Detect which cell encompasses the target text, then output its (x, y) center coordinate. 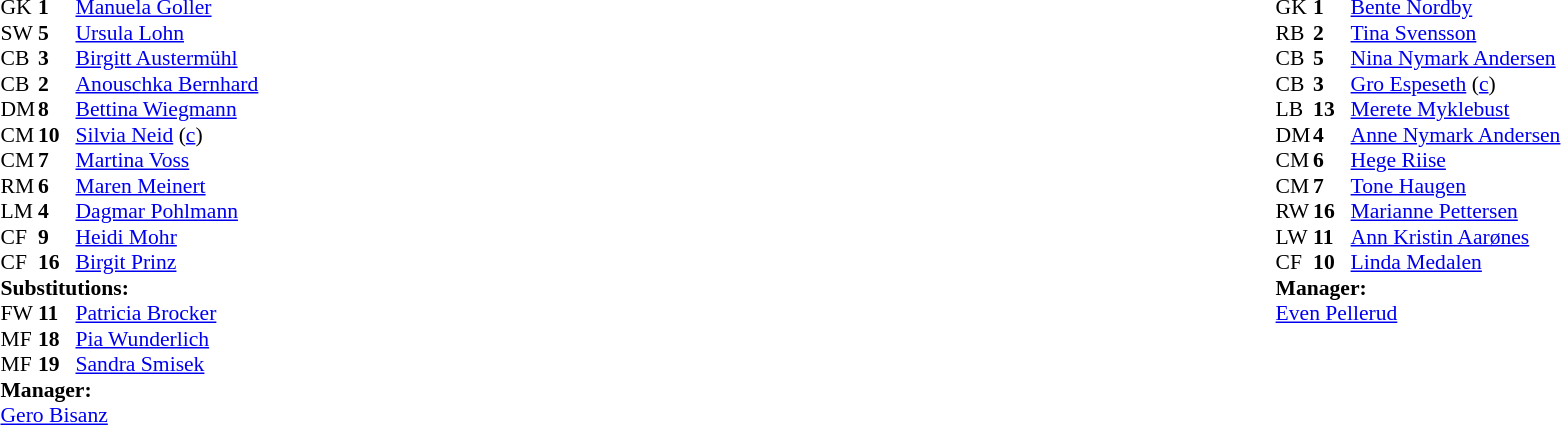
Tone Haugen (1456, 186)
LM (19, 211)
13 (1332, 109)
Anne Nymark Andersen (1456, 135)
Marianne Pettersen (1456, 211)
Linda Medalen (1456, 263)
9 (57, 237)
Even Pellerud (1418, 313)
Anouschka Bernhard (168, 84)
19 (57, 365)
Gro Espeseth (c) (1456, 84)
Ann Kristin Aarønes (1456, 237)
Patricia Brocker (168, 313)
Birgitt Austermühl (168, 59)
Substitutions: (129, 288)
Martina Voss (168, 161)
RM (19, 186)
LB (1295, 109)
18 (57, 339)
Heidi Mohr (168, 237)
Hege Riise (1456, 161)
Pia Wunderlich (168, 339)
Tina Svensson (1456, 33)
Nina Nymark Andersen (1456, 59)
Bettina Wiegmann (168, 109)
SW (19, 33)
8 (57, 109)
Merete Myklebust (1456, 109)
Birgit Prinz (168, 263)
FW (19, 313)
Maren Meinert (168, 186)
Dagmar Pohlmann (168, 211)
Silvia Neid (c) (168, 135)
Sandra Smisek (168, 365)
LW (1295, 237)
RW (1295, 211)
RB (1295, 33)
Ursula Lohn (168, 33)
